Identify which cell holds the provided text, then report its [X, Y] central coordinate. 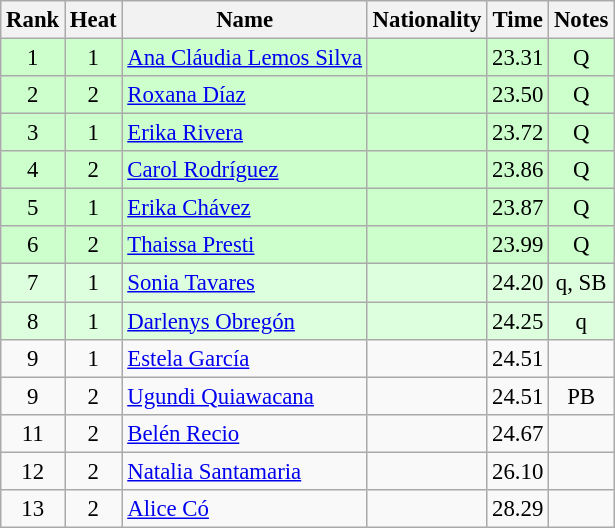
23.31 [518, 58]
24.20 [518, 283]
28.29 [518, 509]
11 [33, 433]
Erika Chávez [244, 208]
Rank [33, 20]
Notes [582, 20]
q [582, 321]
Darlenys Obregón [244, 321]
26.10 [518, 471]
Alice Có [244, 509]
Time [518, 20]
23.99 [518, 245]
23.86 [518, 170]
Erika Rivera [244, 133]
7 [33, 283]
Thaissa Presti [244, 245]
8 [33, 321]
12 [33, 471]
24.67 [518, 433]
q, SB [582, 283]
23.72 [518, 133]
Ana Cláudia Lemos Silva [244, 58]
Roxana Díaz [244, 95]
Ugundi Quiawacana [244, 396]
Natalia Santamaria [244, 471]
4 [33, 170]
23.50 [518, 95]
Belén Recio [244, 433]
Carol Rodríguez [244, 170]
Heat [94, 20]
Estela García [244, 358]
Nationality [426, 20]
PB [582, 396]
Name [244, 20]
6 [33, 245]
23.87 [518, 208]
13 [33, 509]
5 [33, 208]
Sonia Tavares [244, 283]
3 [33, 133]
24.25 [518, 321]
